Return the (x, y) coordinate for the center point of the cell that contains the specified text.  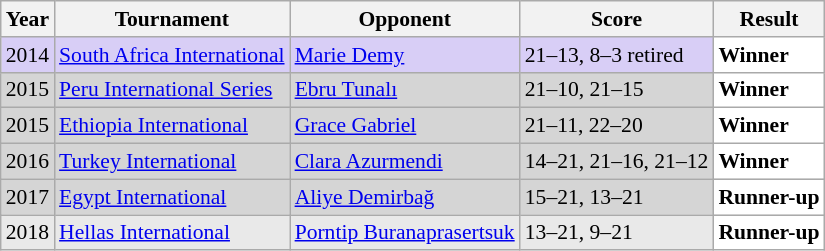
Result (768, 19)
21–10, 21–15 (617, 90)
14–21, 21–16, 21–12 (617, 162)
Hellas International (172, 233)
Opponent (405, 19)
Turkey International (172, 162)
15–21, 13–21 (617, 197)
Aliye Demirbağ (405, 197)
Marie Demy (405, 55)
Score (617, 19)
Clara Azurmendi (405, 162)
2014 (28, 55)
2017 (28, 197)
Year (28, 19)
21–11, 22–20 (617, 126)
Ebru Tunalı (405, 90)
21–13, 8–3 retired (617, 55)
Ethiopia International (172, 126)
Egypt International (172, 197)
2016 (28, 162)
13–21, 9–21 (617, 233)
Grace Gabriel (405, 126)
Peru International Series (172, 90)
Tournament (172, 19)
Porntip Buranaprasertsuk (405, 233)
2018 (28, 233)
South Africa International (172, 55)
